Capture the cell that displays the provided text and extract its [X, Y] central coordinate. 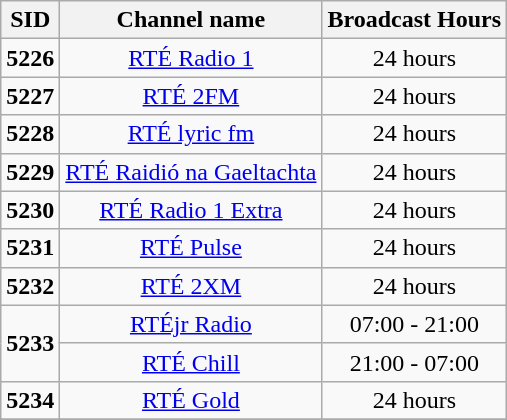
Channel name [191, 20]
RTÉ Radio 1 [191, 58]
RTÉjr Radio [191, 324]
5226 [30, 58]
07:00 - 21:00 [414, 324]
RTÉ Pulse [191, 248]
SID [30, 20]
RTÉ Gold [191, 400]
21:00 - 07:00 [414, 362]
5233 [30, 343]
RTÉ Raidió na Gaeltachta [191, 172]
5231 [30, 248]
RTÉ lyric fm [191, 134]
5229 [30, 172]
RTÉ Chill [191, 362]
5234 [30, 400]
5227 [30, 96]
Broadcast Hours [414, 20]
RTÉ 2XM [191, 286]
5228 [30, 134]
5230 [30, 210]
RTÉ 2FM [191, 96]
5232 [30, 286]
RTÉ Radio 1 Extra [191, 210]
